Detect which cell encompasses the target text, then output its (X, Y) center coordinate. 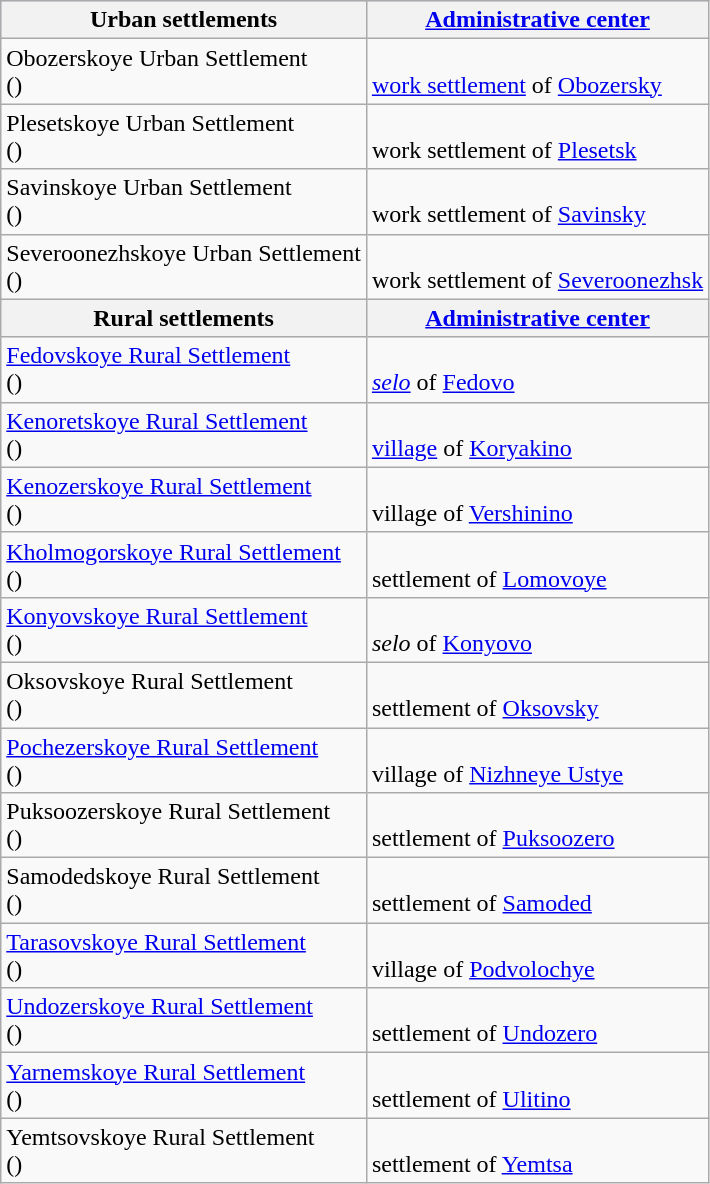
work settlement of Plesetsk (537, 136)
settlement of Samoded (537, 890)
work settlement of Savinsky (537, 202)
Kenozerskoye Rural Settlement() (184, 500)
selo of Konyovo (537, 630)
work settlement of Severoonezhsk (537, 266)
work settlement of Obozersky (537, 72)
Yarnemskoye Rural Settlement() (184, 1086)
Pochezerskoye Rural Settlement() (184, 760)
Puksoozerskoye Rural Settlement() (184, 826)
Plesetskoye Urban Settlement() (184, 136)
Urban settlements (184, 20)
Obozerskoye Urban Settlement() (184, 72)
Oksovskoye Rural Settlement() (184, 694)
Kholmogorskoye Rural Settlement() (184, 564)
settlement of Lomovoye (537, 564)
Severoonezhskoye Urban Settlement() (184, 266)
Rural settlements (184, 318)
Savinskoye Urban Settlement() (184, 202)
selo of Fedovo (537, 370)
Yemtsovskoye Rural Settlement() (184, 1150)
settlement of Puksoozero (537, 826)
village of Vershinino (537, 500)
village of Koryakino (537, 434)
Tarasovskoye Rural Settlement() (184, 956)
village of Nizhneye Ustye (537, 760)
Kenoretskoye Rural Settlement() (184, 434)
Fedovskoye Rural Settlement() (184, 370)
Konyovskoye Rural Settlement() (184, 630)
Samodedskoye Rural Settlement() (184, 890)
village of Podvolochye (537, 956)
settlement of Ulitino (537, 1086)
Undozerskoye Rural Settlement() (184, 1020)
settlement of Oksovsky (537, 694)
settlement of Yemtsa (537, 1150)
settlement of Undozero (537, 1020)
